Find where the given text appears and provide that cell's center as [X, Y] coordinate. 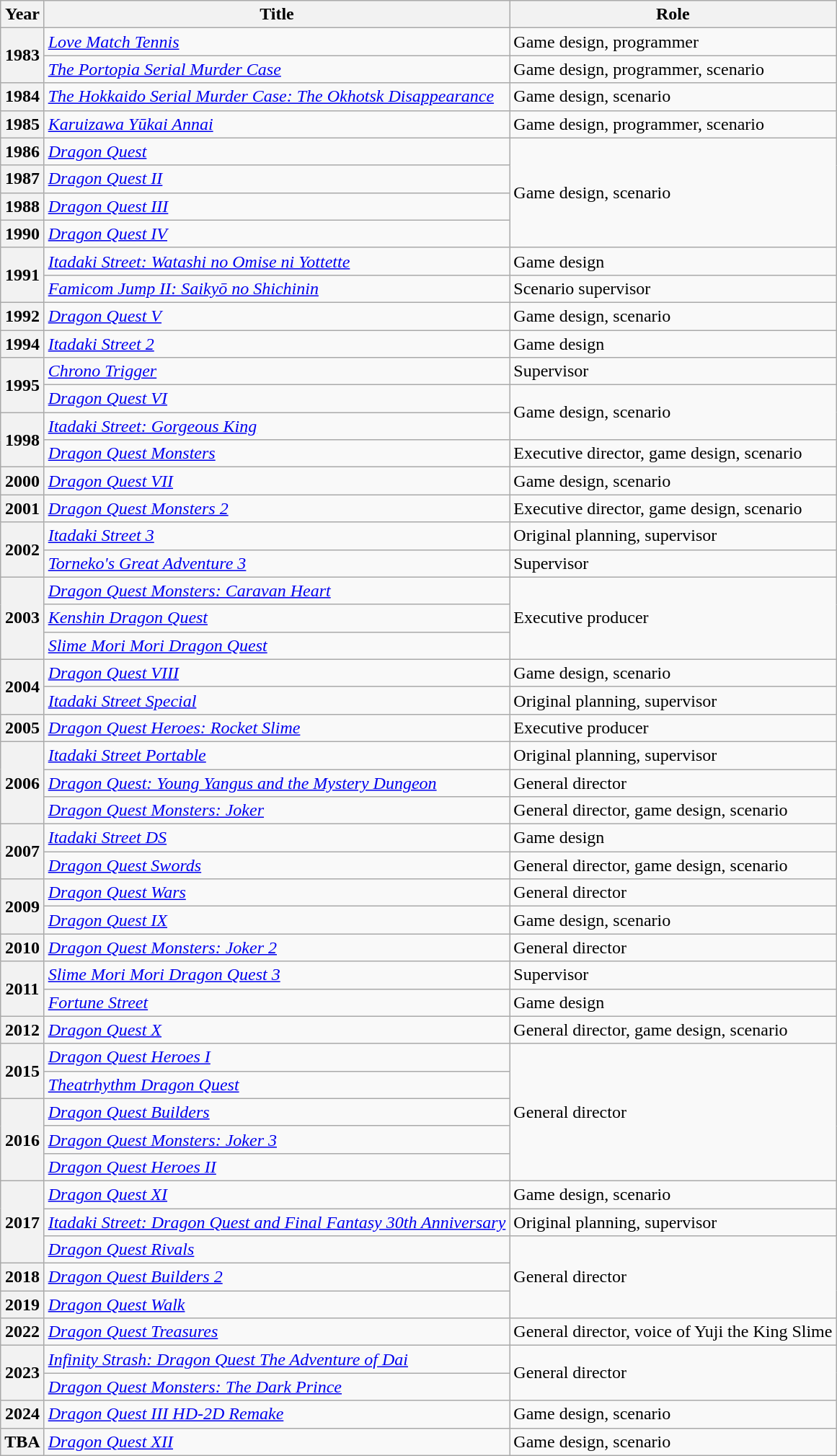
Fortune Street [277, 1002]
Itadaki Street DS [277, 838]
Dragon Quest III [277, 206]
2023 [22, 1373]
2012 [22, 1030]
Famicom Jump II: Saikyō no Shichinin [277, 288]
Dragon Quest VII [277, 481]
1985 [22, 124]
2015 [22, 1071]
Dragon Quest X [277, 1030]
Theatrhythm Dragon Quest [277, 1085]
Dragon Quest XII [277, 1442]
Dragon Quest Builders 2 [277, 1277]
Scenario supervisor [673, 288]
Game design, programmer [673, 42]
Itadaki Street 3 [277, 536]
Karuizawa Yūkai Annai [277, 124]
1990 [22, 234]
Dragon Quest Treasures [277, 1332]
Itadaki Street 2 [277, 344]
1994 [22, 344]
Dragon Quest V [277, 316]
Itadaki Street Portable [277, 755]
2003 [22, 618]
2006 [22, 782]
2019 [22, 1305]
Itadaki Street: Gorgeous King [277, 426]
2010 [22, 948]
Title [277, 14]
Year [22, 14]
2005 [22, 728]
1998 [22, 440]
Infinity Strash: Dragon Quest The Adventure of Dai [277, 1359]
Dragon Quest Builders [277, 1112]
Love Match Tennis [277, 42]
2016 [22, 1139]
Dragon Quest Rivals [277, 1250]
2000 [22, 481]
1983 [22, 56]
Dragon Quest Monsters: Joker [277, 811]
2007 [22, 852]
The Hokkaido Serial Murder Case: The Okhotsk Disappearance [277, 97]
Torneko's Great Adventure 3 [277, 563]
Dragon Quest Swords [277, 865]
Kenshin Dragon Quest [277, 618]
Dragon Quest IX [277, 920]
Dragon Quest III HD-2D Remake [277, 1414]
Role [673, 14]
1988 [22, 206]
Dragon Quest Monsters: Caravan Heart [277, 591]
1995 [22, 385]
2009 [22, 906]
2022 [22, 1332]
Dragon Quest Walk [277, 1305]
Dragon Quest Monsters: The Dark Prince [277, 1387]
The Portopia Serial Murder Case [277, 69]
2017 [22, 1222]
2024 [22, 1414]
2001 [22, 508]
Chrono Trigger [277, 371]
Dragon Quest IV [277, 234]
Dragon Quest VI [277, 399]
2002 [22, 550]
Dragon Quest [277, 151]
1991 [22, 275]
Itadaki Street Special [277, 700]
TBA [22, 1442]
Dragon Quest XI [277, 1194]
Dragon Quest Heroes I [277, 1057]
Dragon Quest Monsters [277, 454]
2018 [22, 1277]
Itadaki Street: Watashi no Omise ni Yottette [277, 261]
Dragon Quest Heroes II [277, 1167]
2004 [22, 687]
1984 [22, 97]
Dragon Quest Heroes: Rocket Slime [277, 728]
Dragon Quest VIII [277, 673]
Slime Mori Mori Dragon Quest 3 [277, 975]
Dragon Quest: Young Yangus and the Mystery Dungeon [277, 782]
1986 [22, 151]
Slime Mori Mori Dragon Quest [277, 645]
Itadaki Street: Dragon Quest and Final Fantasy 30th Anniversary [277, 1222]
Dragon Quest Monsters 2 [277, 508]
Dragon Quest II [277, 179]
1987 [22, 179]
Dragon Quest Monsters: Joker 3 [277, 1139]
Dragon Quest Monsters: Joker 2 [277, 948]
1992 [22, 316]
General director, voice of Yuji the King Slime [673, 1332]
Dragon Quest Wars [277, 893]
2011 [22, 989]
